Locate the cell with the specified text and output its [x, y] center coordinate. 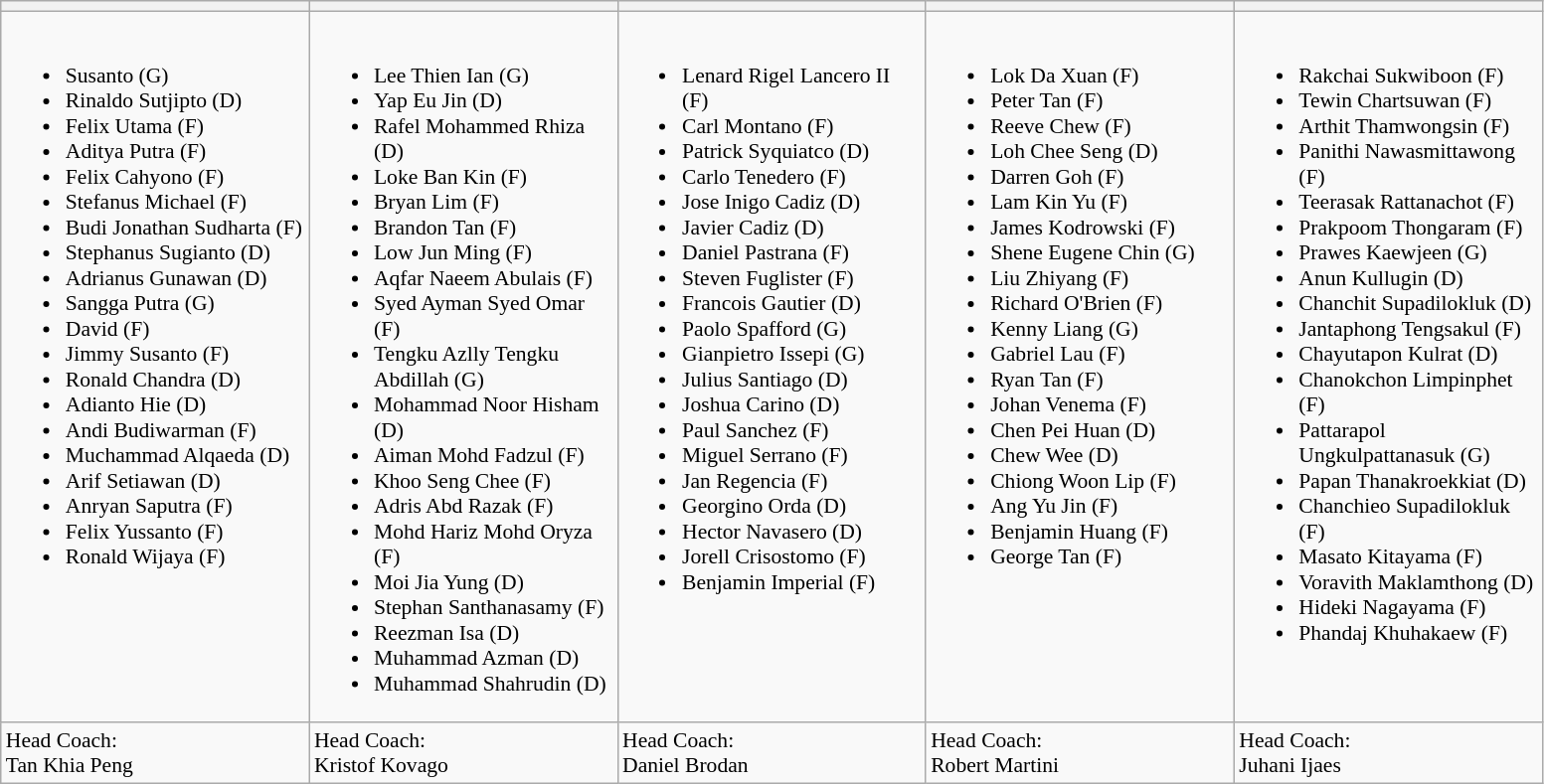
Head Coach: Tan Khia Peng [155, 753]
Head Coach: Kristof Kovago [463, 753]
Head Coach: Daniel Brodan [772, 753]
Head Coach: Robert Martini [1080, 753]
Head Coach: Juhani Ijaes [1388, 753]
